Detect which cell encompasses the target text, then output its [X, Y] center coordinate. 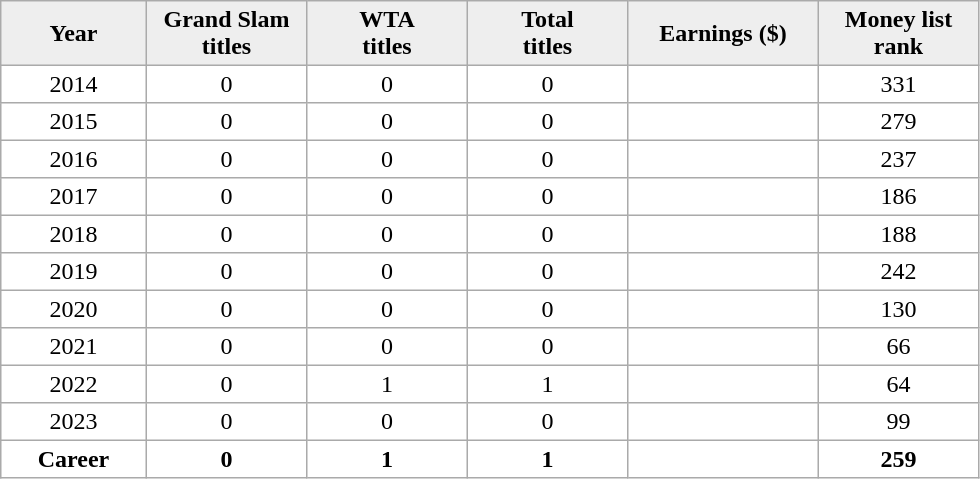
2018 [74, 234]
Total titles [547, 33]
Earnings ($) [723, 33]
Grand Slam titles [226, 33]
331 [898, 84]
2015 [74, 122]
2023 [74, 422]
242 [898, 272]
2021 [74, 347]
237 [898, 159]
2020 [74, 309]
2014 [74, 84]
188 [898, 234]
279 [898, 122]
Year [74, 33]
64 [898, 384]
Career [74, 459]
Money list rank [898, 33]
130 [898, 309]
2019 [74, 272]
2016 [74, 159]
2022 [74, 384]
66 [898, 347]
99 [898, 422]
259 [898, 459]
186 [898, 197]
WTA titles [387, 33]
2017 [74, 197]
